Extract the [X, Y] coordinate from the center of the cell holding the provided text.  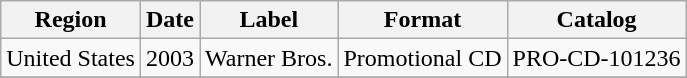
Warner Bros. [269, 58]
Promotional CD [422, 58]
United States [71, 58]
Catalog [596, 20]
2003 [170, 58]
Region [71, 20]
Label [269, 20]
PRO-CD-101236 [596, 58]
Date [170, 20]
Format [422, 20]
